From the cell containing the given text, extract its center point as (X, Y) coordinate. 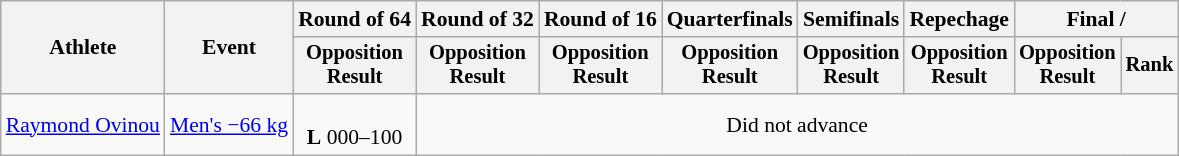
Event (229, 48)
Quarterfinals (730, 19)
Final / (1096, 19)
Rank (1150, 66)
Round of 64 (354, 19)
Men's −66 kg (229, 124)
Repechage (959, 19)
Round of 32 (478, 19)
Raymond Ovinou (83, 124)
L 000–100 (354, 124)
Athlete (83, 48)
Semifinals (852, 19)
Round of 16 (600, 19)
Did not advance (797, 124)
